Search for the cell housing the specified text and yield its (x, y) center coordinate. 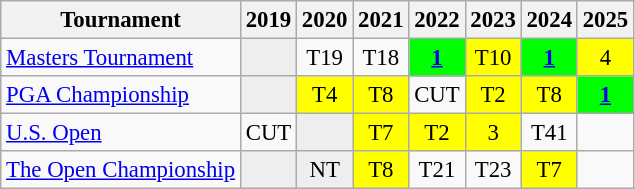
2023 (493, 20)
2025 (605, 20)
2020 (325, 20)
4 (605, 58)
2021 (381, 20)
The Open Championship (121, 170)
T41 (549, 133)
T18 (381, 58)
U.S. Open (121, 133)
T4 (325, 95)
Tournament (121, 20)
T21 (437, 170)
PGA Championship (121, 95)
2024 (549, 20)
T23 (493, 170)
3 (493, 133)
2022 (437, 20)
T10 (493, 58)
2019 (268, 20)
Masters Tournament (121, 58)
T19 (325, 58)
NT (325, 170)
